From the cell containing the given text, extract its center point as (x, y) coordinate. 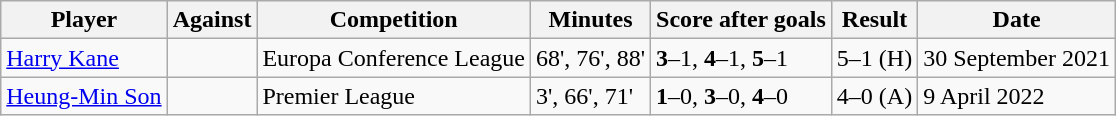
68', 76', 88' (590, 58)
5–1 (H) (874, 58)
Result (874, 20)
Score after goals (742, 20)
4–0 (A) (874, 96)
Competition (394, 20)
Date (1017, 20)
Heung-Min Son (84, 96)
3', 66', 71' (590, 96)
Against (212, 20)
Minutes (590, 20)
9 April 2022 (1017, 96)
1–0, 3–0, 4–0 (742, 96)
Harry Kane (84, 58)
Europa Conference League (394, 58)
3–1, 4–1, 5–1 (742, 58)
30 September 2021 (1017, 58)
Premier League (394, 96)
Player (84, 20)
